Extract the [X, Y] coordinate from the center of the cell holding the provided text.  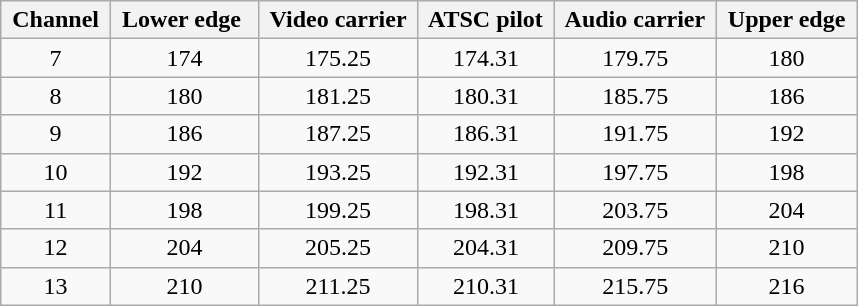
210.31 [486, 286]
204.31 [486, 248]
187.25 [338, 134]
199.25 [338, 210]
192.31 [486, 172]
ATSC pilot [486, 20]
180.31 [486, 96]
9 [56, 134]
179.75 [635, 58]
193.25 [338, 172]
11 [56, 210]
8 [56, 96]
Lower edge [185, 20]
174 [185, 58]
198.31 [486, 210]
191.75 [635, 134]
Upper edge [786, 20]
197.75 [635, 172]
209.75 [635, 248]
205.25 [338, 248]
203.75 [635, 210]
216 [786, 286]
10 [56, 172]
186.31 [486, 134]
174.31 [486, 58]
Audio carrier [635, 20]
211.25 [338, 286]
12 [56, 248]
13 [56, 286]
215.75 [635, 286]
185.75 [635, 96]
Video carrier [338, 20]
7 [56, 58]
175.25 [338, 58]
181.25 [338, 96]
Channel [56, 20]
